Locate the cell with the specified text and output its [x, y] center coordinate. 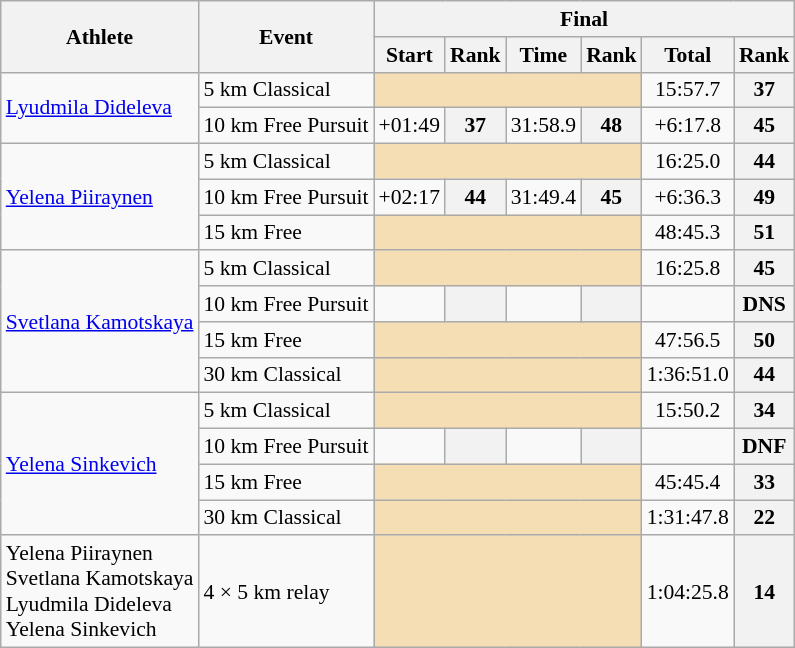
51 [764, 233]
49 [764, 197]
22 [764, 518]
50 [764, 340]
+6:17.8 [688, 126]
Yelena Sinkevich [100, 464]
15:57.7 [688, 90]
31:58.9 [544, 126]
16:25.8 [688, 269]
Athlete [100, 36]
+02:17 [410, 197]
16:25.0 [688, 162]
48 [612, 126]
+6:36.3 [688, 197]
4 × 5 km relay [286, 592]
Lyudmila Dideleva [100, 108]
14 [764, 592]
1:31:47.8 [688, 518]
+01:49 [410, 126]
1:04:25.8 [688, 592]
45:45.4 [688, 482]
47:56.5 [688, 340]
31:49.4 [544, 197]
Event [286, 36]
DNF [764, 447]
Svetlana Kamotskaya [100, 322]
33 [764, 482]
Time [544, 55]
Yelena Piiraynen [100, 198]
48:45.3 [688, 233]
Yelena PiiraynenSvetlana KamotskayaLyudmila DidelevaYelena Sinkevich [100, 592]
Total [688, 55]
15:50.2 [688, 411]
1:36:51.0 [688, 375]
Final [584, 19]
Start [410, 55]
34 [764, 411]
DNS [764, 304]
